Identify which cell holds the provided text, then report its [x, y] central coordinate. 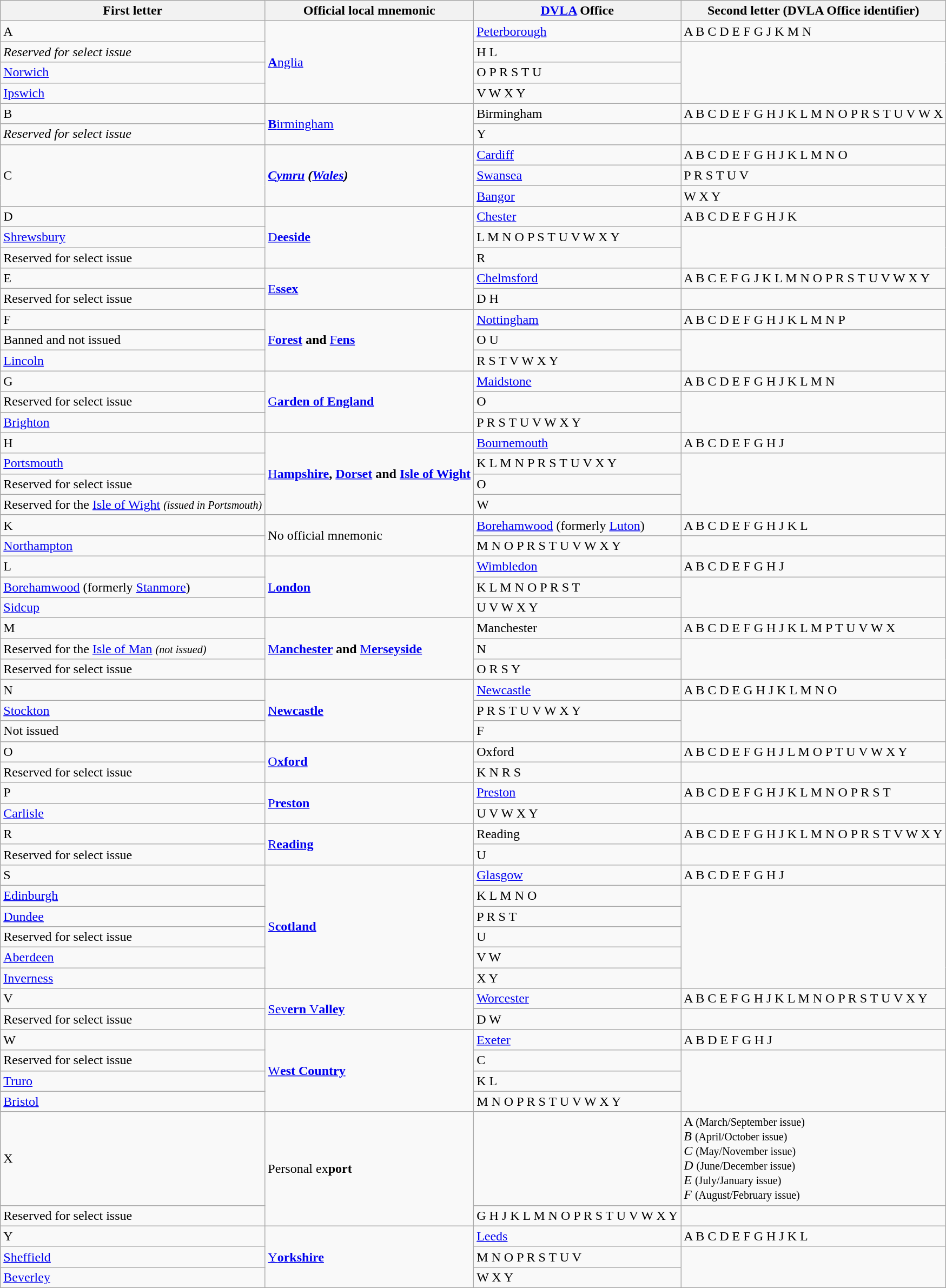
Portsmouth [133, 463]
Forest and Fens [369, 340]
E [133, 278]
B [133, 114]
Severn Valley [369, 1009]
Leeds [578, 1236]
Carlisle [133, 813]
K L M N O P R S T [578, 587]
O R S Y [578, 669]
Personal export [369, 1169]
D W [578, 1019]
Reserved for the Isle of Wight (issued in Portsmouth) [133, 504]
K N R S [578, 772]
X [133, 1158]
Shrewsbury [133, 237]
A B C D E F G H J L M O P T U V W X Y [813, 752]
A B C D E F G H J K L M N O P R S T U V W X [813, 114]
West Country [369, 1071]
Bournemouth [578, 443]
A B C E F G J K L M N O P R S T U V W X Y [813, 278]
Lincoln [133, 361]
Wimbledon [578, 566]
D H [578, 299]
V [133, 999]
Peterborough [578, 31]
Official local mnemonic [369, 11]
A [133, 31]
G H J K L M N O P R S T U V W X Y [578, 1216]
Truro [133, 1081]
O P R S T U [578, 72]
Manchester and Merseyside [369, 649]
Deeside [369, 237]
Not issued [133, 731]
Manchester [578, 628]
O U [578, 340]
Essex [369, 289]
M N O P R S T U V [578, 1257]
A B C D E F G H J K L M P T U V W X [813, 628]
Yorkshire [369, 1257]
Garden of England [369, 402]
P R S T [578, 917]
Second letter (DVLA Office identifier) [813, 11]
H [133, 443]
A B C E F G H J K L M N O P R S T U V X Y [813, 999]
London [369, 587]
A B C D E F G H J K L M N [813, 381]
A B C D E F G H J K L M N O P R S T V W X Y [813, 834]
Worcester [578, 999]
Exeter [578, 1040]
Sheffield [133, 1257]
Scotland [369, 926]
Hampshire, Dorset and Isle of Wight [369, 474]
A B C D E F G H J K [813, 216]
A B C D E F G H J K L M N O P R S T [813, 793]
K L M N O [578, 895]
Glasgow [578, 875]
V W X Y [578, 93]
Dundee [133, 917]
H L [578, 52]
M [133, 628]
A B C D E F G J K M N [813, 31]
Borehamwood (formerly Stanmore) [133, 587]
Reserved for the Isle of Man (not issued) [133, 649]
K L [578, 1081]
L [133, 566]
Nottingham [578, 320]
Ipswich [133, 93]
Bristol [133, 1101]
No official mnemonic [369, 535]
X Y [578, 978]
A B D E F G H J [813, 1040]
Anglia [369, 62]
A (March/September issue) B (April/October issue) C (May/November issue) D (June/December issue) E (July/January issue) F (August/February issue) [813, 1158]
D [133, 216]
Borehamwood (formerly Luton) [578, 525]
Aberdeen [133, 958]
First letter [133, 11]
Swansea [578, 175]
S [133, 875]
A B C D E G H J K L M N O [813, 690]
Stockton [133, 711]
K L M N P R S T U V X Y [578, 463]
R S T V W X Y [578, 361]
Brighton [133, 422]
Cymru (Wales) [369, 175]
Beverley [133, 1277]
A B C D E F G H J K L M N O [813, 155]
Chelmsford [578, 278]
Norwich [133, 72]
DVLA Office [578, 11]
P [133, 793]
Chester [578, 216]
K [133, 525]
Cardiff [578, 155]
Inverness [133, 978]
Bangor [578, 196]
Edinburgh [133, 895]
L M N O P S T U V W X Y [578, 237]
Banned and not issued [133, 340]
A B C D E F G H J K L M N P [813, 320]
V W [578, 958]
Sidcup [133, 608]
G [133, 381]
Maidstone [578, 381]
Northampton [133, 546]
P R S T U V [813, 175]
